Detect which cell encompasses the target text, then output its (X, Y) center coordinate. 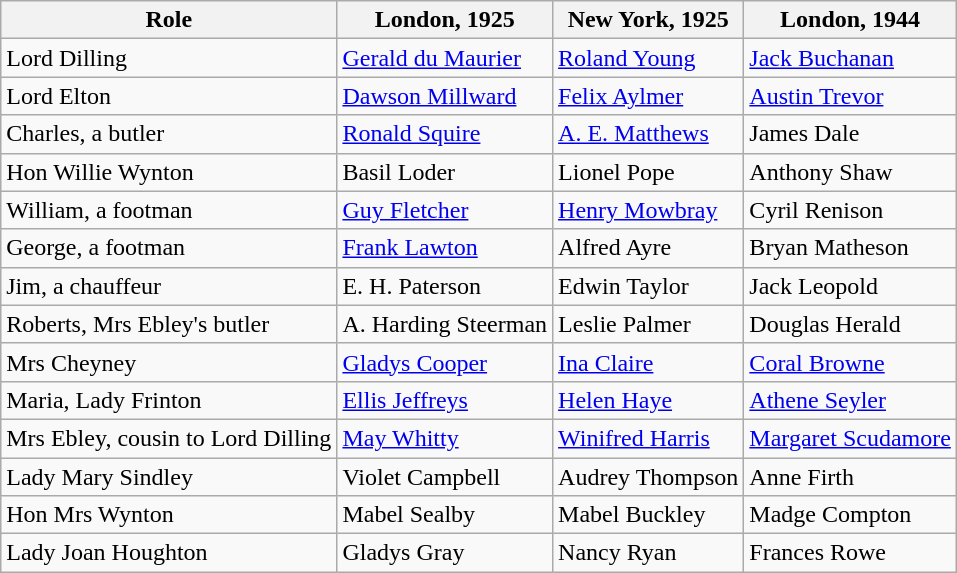
A. Harding Steerman (445, 324)
Jim, a chauffeur (169, 286)
E. H. Paterson (445, 286)
Leslie Palmer (648, 324)
Basil Loder (445, 172)
Mabel Sealby (445, 515)
Ronald Squire (445, 134)
Ina Claire (648, 362)
Madge Compton (850, 515)
Violet Campbell (445, 477)
Edwin Taylor (648, 286)
Guy Fletcher (445, 210)
Austin Trevor (850, 96)
Winifred Harris (648, 438)
Lady Joan Houghton (169, 553)
Gladys Cooper (445, 362)
May Whitty (445, 438)
Roland Young (648, 58)
Mrs Cheyney (169, 362)
Audrey Thompson (648, 477)
Lionel Pope (648, 172)
Gladys Gray (445, 553)
Alfred Ayre (648, 248)
Frank Lawton (445, 248)
New York, 1925 (648, 20)
Role (169, 20)
Helen Haye (648, 400)
Lord Dilling (169, 58)
Anne Firth (850, 477)
Ellis Jeffreys (445, 400)
Hon Willie Wynton (169, 172)
Margaret Scudamore (850, 438)
Charles, a butler (169, 134)
William, a footman (169, 210)
Jack Leopold (850, 286)
George, a footman (169, 248)
London, 1944 (850, 20)
Mrs Ebley, cousin to Lord Dilling (169, 438)
Jack Buchanan (850, 58)
Gerald du Maurier (445, 58)
Felix Aylmer (648, 96)
Lady Mary Sindley (169, 477)
Henry Mowbray (648, 210)
Frances Rowe (850, 553)
Athene Seyler (850, 400)
Maria, Lady Frinton (169, 400)
Douglas Herald (850, 324)
Dawson Millward (445, 96)
Nancy Ryan (648, 553)
London, 1925 (445, 20)
Cyril Renison (850, 210)
Coral Browne (850, 362)
Hon Mrs Wynton (169, 515)
Mabel Buckley (648, 515)
Bryan Matheson (850, 248)
Anthony Shaw (850, 172)
Lord Elton (169, 96)
A. E. Matthews (648, 134)
James Dale (850, 134)
Roberts, Mrs Ebley's butler (169, 324)
